From the cell containing the given text, extract its center point as (x, y) coordinate. 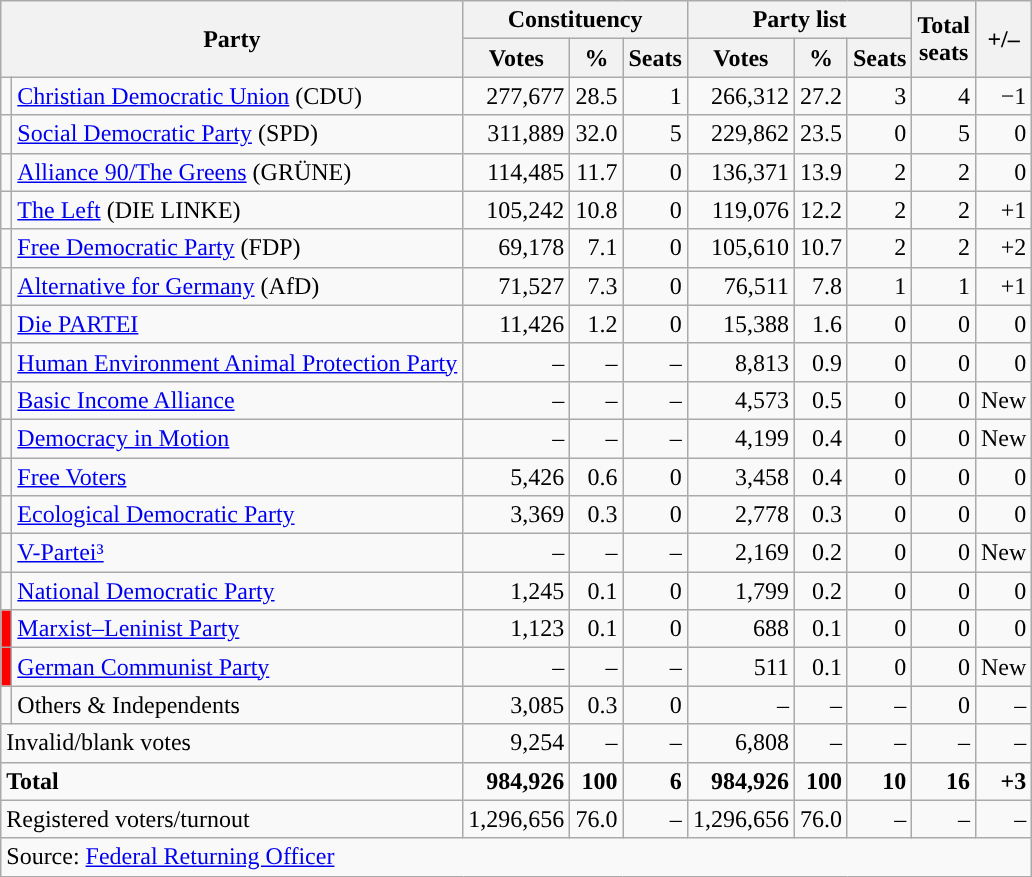
Totalseats (944, 39)
3,458 (740, 477)
11.7 (596, 172)
105,610 (740, 248)
Human Environment Animal Protection Party (238, 362)
Source: Federal Returning Officer (516, 857)
German Communist Party (238, 667)
511 (740, 667)
3,085 (516, 705)
Party list (800, 20)
27.2 (820, 96)
1,123 (516, 629)
Alternative for Germany (AfD) (238, 286)
Free Voters (238, 477)
3 (879, 96)
76,511 (740, 286)
Marxist–Leninist Party (238, 629)
23.5 (820, 134)
3,369 (516, 515)
Social Democratic Party (SPD) (238, 134)
4 (944, 96)
Die PARTEI (238, 324)
10.7 (820, 248)
1.2 (596, 324)
4,199 (740, 438)
28.5 (596, 96)
114,485 (516, 172)
1,245 (516, 591)
229,862 (740, 134)
10.8 (596, 210)
Registered voters/turnout (232, 819)
0.6 (596, 477)
5,426 (516, 477)
Democracy in Motion (238, 438)
15,388 (740, 324)
71,527 (516, 286)
136,371 (740, 172)
688 (740, 629)
Party (232, 39)
Alliance 90/The Greens (GRÜNE) (238, 172)
+/– (1003, 39)
6,808 (740, 743)
266,312 (740, 96)
National Democratic Party (238, 591)
277,677 (516, 96)
8,813 (740, 362)
1.6 (820, 324)
105,242 (516, 210)
1,799 (740, 591)
Ecological Democratic Party (238, 515)
12.2 (820, 210)
0.9 (820, 362)
Constituency (576, 20)
0.5 (820, 400)
Invalid/blank votes (232, 743)
+2 (1003, 248)
32.0 (596, 134)
Christian Democratic Union (CDU) (238, 96)
V-Partei³ (238, 553)
311,889 (516, 134)
2,778 (740, 515)
10 (879, 781)
Total (232, 781)
The Left (DIE LINKE) (238, 210)
6 (655, 781)
11,426 (516, 324)
4,573 (740, 400)
−1 (1003, 96)
7.3 (596, 286)
7.1 (596, 248)
13.9 (820, 172)
Others & Independents (238, 705)
16 (944, 781)
7.8 (820, 286)
2,169 (740, 553)
Free Democratic Party (FDP) (238, 248)
Basic Income Alliance (238, 400)
9,254 (516, 743)
119,076 (740, 210)
69,178 (516, 248)
+3 (1003, 781)
